Scan for the cell matching the given text and deliver its (x, y) coordinate at center. 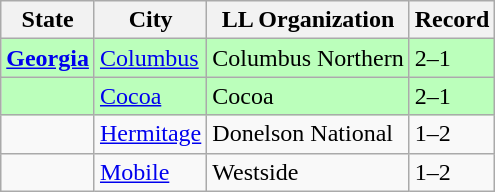
Record (452, 20)
City (150, 20)
Columbus Northern (308, 58)
Georgia (48, 58)
Westside (308, 172)
LL Organization (308, 20)
Hermitage (150, 134)
Columbus (150, 58)
State (48, 20)
Donelson National (308, 134)
Mobile (150, 172)
